Find where the given text appears and provide that cell's center as [x, y] coordinate. 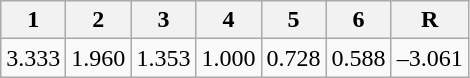
–3.061 [430, 58]
1.353 [164, 58]
3.333 [34, 58]
1.000 [228, 58]
6 [358, 20]
1.960 [98, 58]
5 [294, 20]
2 [98, 20]
1 [34, 20]
R [430, 20]
4 [228, 20]
0.588 [358, 58]
0.728 [294, 58]
3 [164, 20]
